Identify which cell holds the provided text, then report its (x, y) central coordinate. 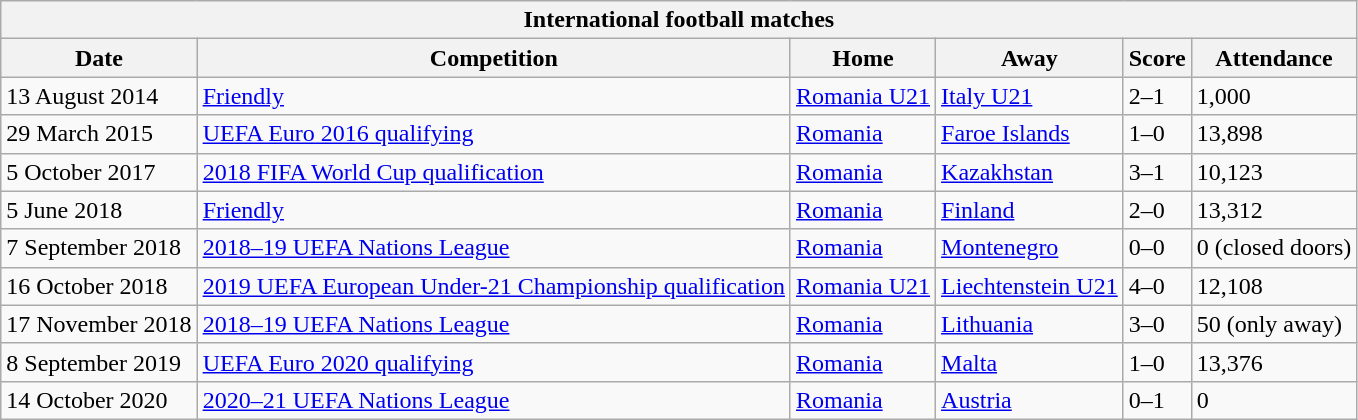
7 September 2018 (99, 248)
0 (closed doors) (1274, 248)
Date (99, 58)
Competition (494, 58)
Score (1157, 58)
UEFA Euro 2020 qualifying (494, 362)
14 October 2020 (99, 400)
1,000 (1274, 96)
Away (1030, 58)
3–0 (1157, 324)
50 (only away) (1274, 324)
Liechtenstein U21 (1030, 286)
Montenegro (1030, 248)
5 June 2018 (99, 210)
Italy U21 (1030, 96)
10,123 (1274, 172)
2–1 (1157, 96)
2020–21 UEFA Nations League (494, 400)
13,312 (1274, 210)
12,108 (1274, 286)
Kazakhstan (1030, 172)
Finland (1030, 210)
29 March 2015 (99, 134)
3–1 (1157, 172)
2018 FIFA World Cup qualification (494, 172)
0–0 (1157, 248)
8 September 2019 (99, 362)
16 October 2018 (99, 286)
13 August 2014 (99, 96)
Faroe Islands (1030, 134)
International football matches (679, 20)
0–1 (1157, 400)
17 November 2018 (99, 324)
13,898 (1274, 134)
Attendance (1274, 58)
Home (862, 58)
Austria (1030, 400)
0 (1274, 400)
2–0 (1157, 210)
Lithuania (1030, 324)
2019 UEFA European Under-21 Championship qualification (494, 286)
UEFA Euro 2016 qualifying (494, 134)
5 October 2017 (99, 172)
Malta (1030, 362)
4–0 (1157, 286)
13,376 (1274, 362)
